Search for the cell housing the specified text and yield its (X, Y) center coordinate. 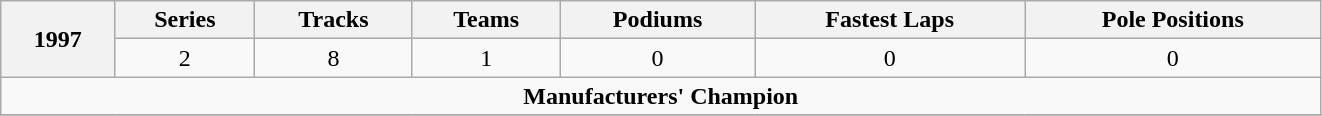
Manufacturers' Champion (661, 96)
Teams (486, 20)
Podiums (657, 20)
Series (185, 20)
2 (185, 58)
1 (486, 58)
Pole Positions (1173, 20)
1997 (58, 39)
8 (334, 58)
Fastest Laps (890, 20)
Tracks (334, 20)
